Provide the (x, y) coordinate of the cell's center where the given text is located.  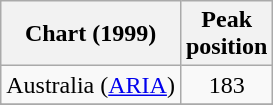
Australia (ARIA) (91, 85)
Chart (1999) (91, 34)
Peakposition (226, 34)
183 (226, 85)
